Identify which cell holds the provided text, then report its [X, Y] central coordinate. 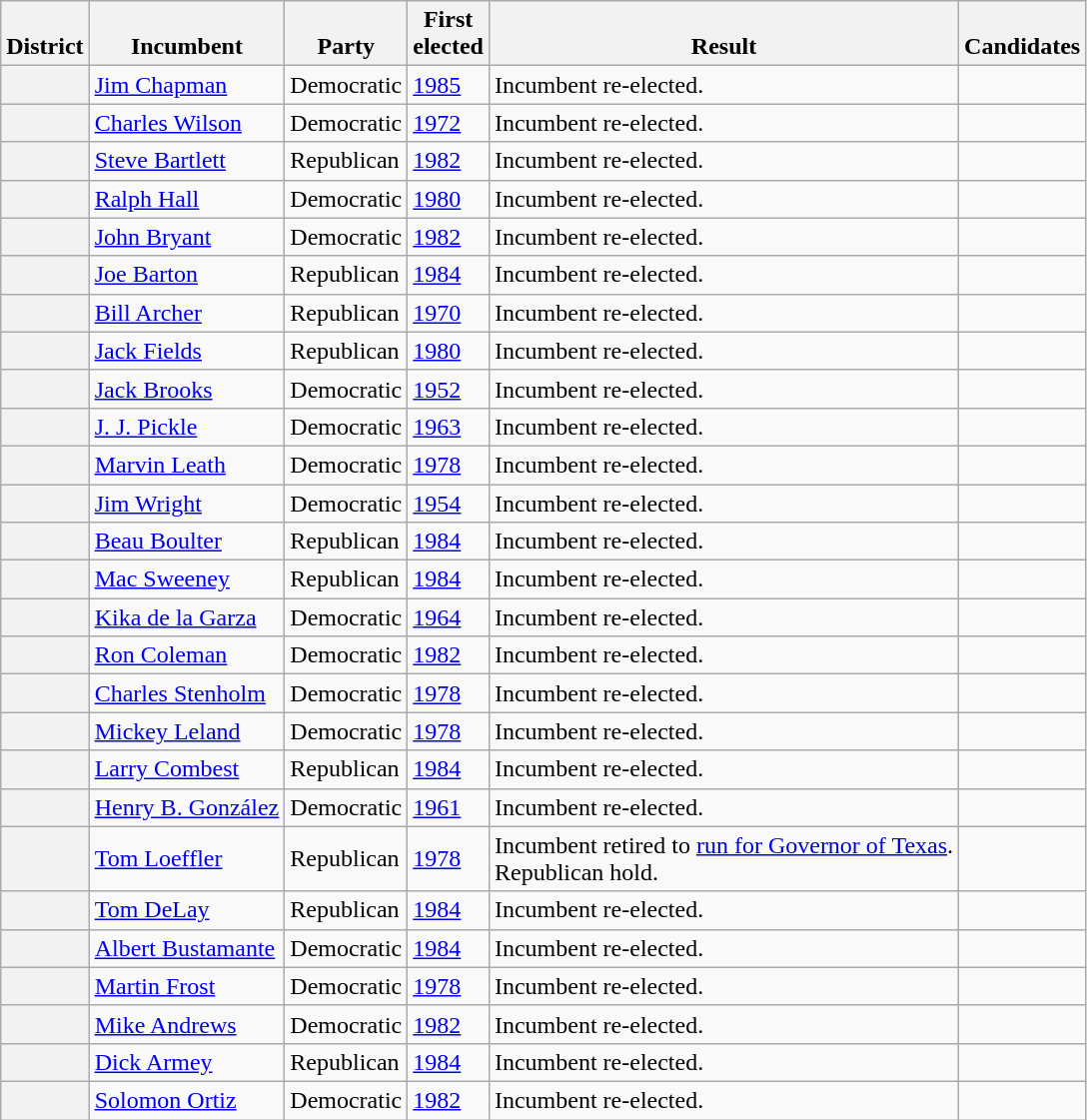
Ralph Hall [187, 199]
Kika de la Garza [187, 617]
Incumbent retired to run for Governor of Texas.Republican hold. [723, 859]
1952 [449, 389]
Jack Brooks [187, 389]
Martin Frost [187, 986]
Larry Combest [187, 769]
Party [346, 34]
1970 [449, 313]
John Bryant [187, 237]
Mac Sweeney [187, 579]
Bill Archer [187, 313]
1961 [449, 807]
Steve Bartlett [187, 161]
Charles Stenholm [187, 693]
Marvin Leath [187, 465]
District [45, 34]
Candidates [1023, 34]
Henry B. González [187, 807]
1985 [449, 85]
Dick Armey [187, 1062]
Charles Wilson [187, 123]
Mickey Leland [187, 731]
Incumbent [187, 34]
Joe Barton [187, 275]
Jim Chapman [187, 85]
1963 [449, 427]
1972 [449, 123]
Firstelected [449, 34]
1964 [449, 617]
Albert Bustamante [187, 948]
Result [723, 34]
J. J. Pickle [187, 427]
Beau Boulter [187, 542]
Jack Fields [187, 351]
1954 [449, 503]
Tom Loeffler [187, 859]
Jim Wright [187, 503]
Ron Coleman [187, 655]
Mike Andrews [187, 1024]
Solomon Ortiz [187, 1100]
Tom DeLay [187, 910]
